Pinpoint the cell where the given text exists, returning its [x, y] midpoint coordinate. 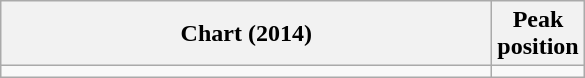
Peakposition [538, 34]
Chart (2014) [246, 34]
